Pinpoint the cell where the given text exists, returning its (x, y) midpoint coordinate. 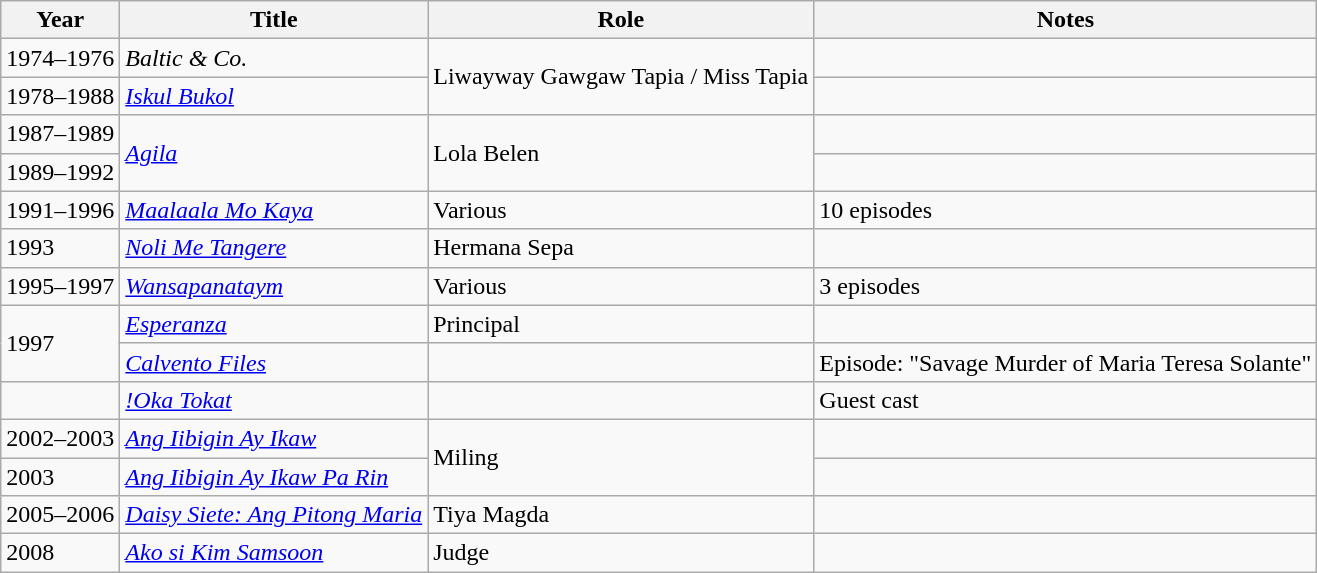
Judge (621, 553)
Episode: "Savage Murder of Maria Teresa Solante" (1066, 362)
2005–2006 (60, 515)
Liwayway Gawgaw Tapia / Miss Tapia (621, 77)
1995–1997 (60, 286)
Guest cast (1066, 400)
1974–1976 (60, 58)
Hermana Sepa (621, 248)
Wansapanataym (274, 286)
Year (60, 20)
Agila (274, 153)
Title (274, 20)
Miling (621, 457)
Daisy Siete: Ang Pitong Maria (274, 515)
Lola Belen (621, 153)
Ang Iibigin Ay Ikaw Pa Rin (274, 477)
2008 (60, 553)
2002–2003 (60, 438)
Esperanza (274, 324)
Maalaala Mo Kaya (274, 210)
2003 (60, 477)
Ako si Kim Samsoon (274, 553)
!Oka Tokat (274, 400)
Ang Iibigin Ay Ikaw (274, 438)
1989–1992 (60, 172)
1993 (60, 248)
Notes (1066, 20)
1987–1989 (60, 134)
Iskul Bukol (274, 96)
Noli Me Tangere (274, 248)
1991–1996 (60, 210)
1978–1988 (60, 96)
3 episodes (1066, 286)
10 episodes (1066, 210)
1997 (60, 343)
Calvento Files (274, 362)
Tiya Magda (621, 515)
Role (621, 20)
Baltic & Co. (274, 58)
Principal (621, 324)
